Locate the cell with the specified text and output its [X, Y] center coordinate. 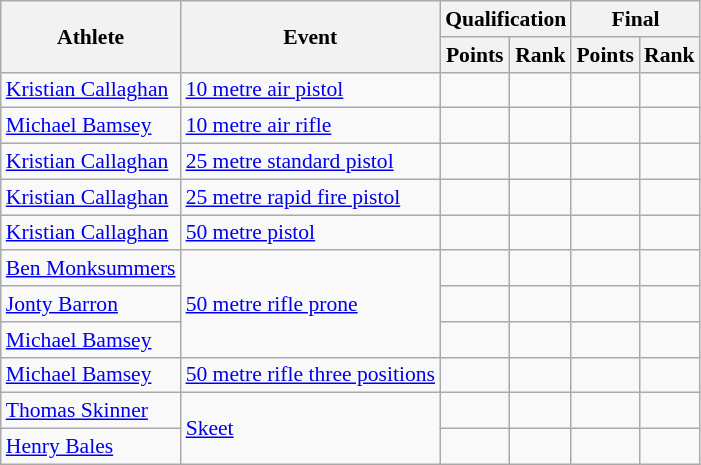
10 metre air rifle [311, 126]
25 metre rapid fire pistol [311, 197]
Jonty Barron [91, 304]
Athlete [91, 36]
Thomas Skinner [91, 411]
25 metre standard pistol [311, 162]
Final [635, 19]
Event [311, 36]
50 metre rifle prone [311, 304]
Qualification [506, 19]
Skeet [311, 428]
Henry Bales [91, 447]
Ben Monksummers [91, 269]
50 metre pistol [311, 233]
10 metre air pistol [311, 90]
50 metre rifle three positions [311, 375]
